Return the (x, y) coordinate for the center point of the cell that contains the specified text.  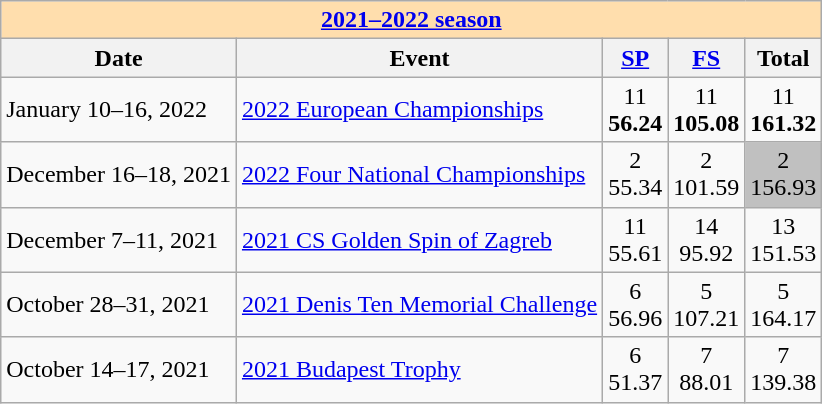
2022 European Championships (419, 110)
2021 Denis Ten Memorial Challenge (419, 304)
7 139.38 (784, 370)
October 14–17, 2021 (119, 370)
2021 Budapest Trophy (419, 370)
October 28–31, 2021 (119, 304)
FS (706, 58)
6 56.96 (636, 304)
Total (784, 58)
December 7–11, 2021 (119, 240)
2021 CS Golden Spin of Zagreb (419, 240)
11 161.32 (784, 110)
11 56.24 (636, 110)
January 10–16, 2022 (119, 110)
December 16–18, 2021 (119, 174)
11 55.61 (636, 240)
2021–2022 season (412, 20)
6 51.37 (636, 370)
5 164.17 (784, 304)
14 95.92 (706, 240)
2 55.34 (636, 174)
5 107.21 (706, 304)
SP (636, 58)
2 101.59 (706, 174)
Event (419, 58)
Date (119, 58)
7 88.01 (706, 370)
2 156.93 (784, 174)
2022 Four National Championships (419, 174)
13 151.53 (784, 240)
11 105.08 (706, 110)
